Return (X, Y) of the center of cell containing provided text 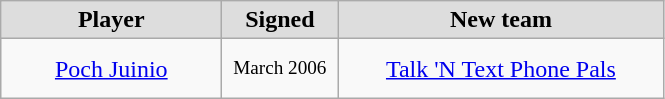
Signed (280, 20)
March 2006 (280, 69)
Poch Juinio (112, 69)
Talk 'N Text Phone Pals (501, 69)
Player (112, 20)
New team (501, 20)
